For the text-containing cell, return its midpoint in [X, Y] coordinate format. 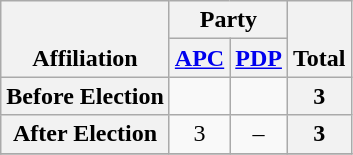
PDP [259, 58]
– [259, 134]
Affiliation [86, 39]
Before Election [86, 96]
After Election [86, 134]
APC [199, 58]
Party [228, 20]
Total [319, 39]
